Detect which cell encompasses the target text, then output its [X, Y] center coordinate. 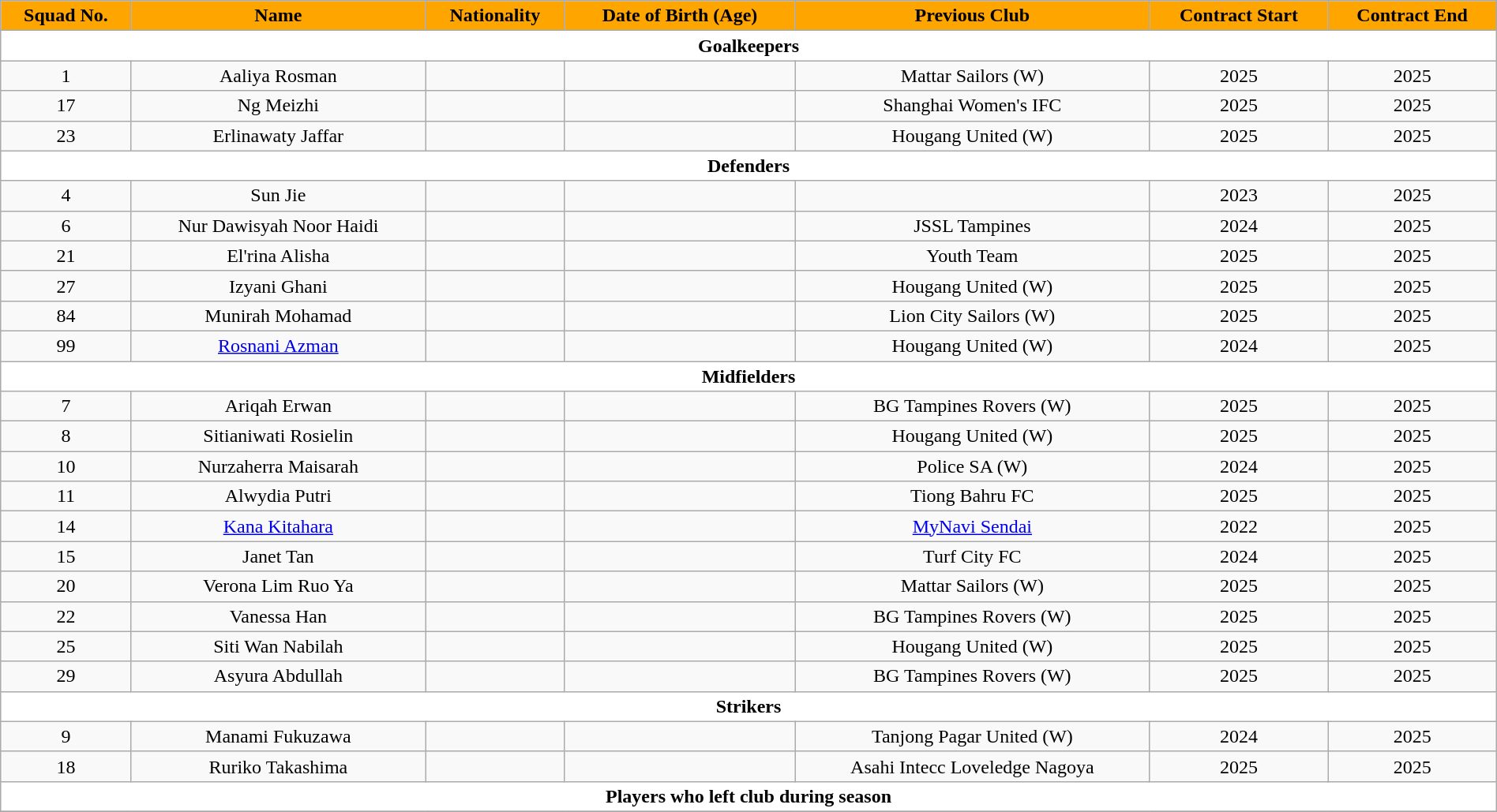
Police SA (W) [973, 466]
Contract Start [1239, 16]
Nationality [494, 16]
Date of Birth (Age) [680, 16]
El'rina Alisha [278, 256]
7 [66, 406]
4 [66, 196]
Vanessa Han [278, 616]
Tiong Bahru FC [973, 496]
Aaliya Rosman [278, 76]
20 [66, 586]
Previous Club [973, 16]
14 [66, 526]
Izyani Ghani [278, 286]
Manami Fukuzawa [278, 736]
Nur Dawisyah Noor Haidi [278, 226]
Verona Lim Ruo Ya [278, 586]
MyNavi Sendai [973, 526]
Ng Meizhi [278, 106]
15 [66, 556]
17 [66, 106]
99 [66, 346]
2023 [1239, 196]
Nurzaherra Maisarah [278, 466]
Strikers [748, 706]
22 [66, 616]
6 [66, 226]
21 [66, 256]
11 [66, 496]
Lion City Sailors (W) [973, 316]
27 [66, 286]
Players who left club during season [748, 796]
Contract End [1412, 16]
Shanghai Women's IFC [973, 106]
Name [278, 16]
Alwydia Putri [278, 496]
Ruriko Takashima [278, 766]
Erlinawaty Jaffar [278, 136]
29 [66, 676]
Munirah Mohamad [278, 316]
Youth Team [973, 256]
Asahi Intecc Loveledge Nagoya [973, 766]
10 [66, 466]
Sun Jie [278, 196]
9 [66, 736]
Asyura Abdullah [278, 676]
84 [66, 316]
Ariqah Erwan [278, 406]
Kana Kitahara [278, 526]
Rosnani Azman [278, 346]
23 [66, 136]
Goalkeepers [748, 46]
2022 [1239, 526]
8 [66, 436]
Janet Tan [278, 556]
Turf City FC [973, 556]
JSSL Tampines [973, 226]
Defenders [748, 166]
Sitianiwati Rosielin [278, 436]
25 [66, 646]
1 [66, 76]
18 [66, 766]
Tanjong Pagar United (W) [973, 736]
Siti Wan Nabilah [278, 646]
Midfielders [748, 376]
Squad No. [66, 16]
